Scan for the cell matching the given text and deliver its [x, y] coordinate at center. 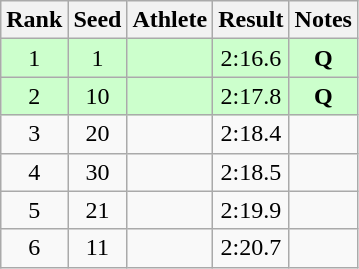
Notes [323, 20]
2:19.9 [251, 210]
Rank [34, 20]
Athlete [170, 20]
2 [34, 96]
2:18.4 [251, 134]
2:16.6 [251, 58]
11 [98, 248]
21 [98, 210]
20 [98, 134]
2:20.7 [251, 248]
5 [34, 210]
Seed [98, 20]
2:18.5 [251, 172]
3 [34, 134]
6 [34, 248]
2:17.8 [251, 96]
10 [98, 96]
30 [98, 172]
Result [251, 20]
4 [34, 172]
